Return the (X, Y) coordinate for the center point of the cell that contains the specified text.  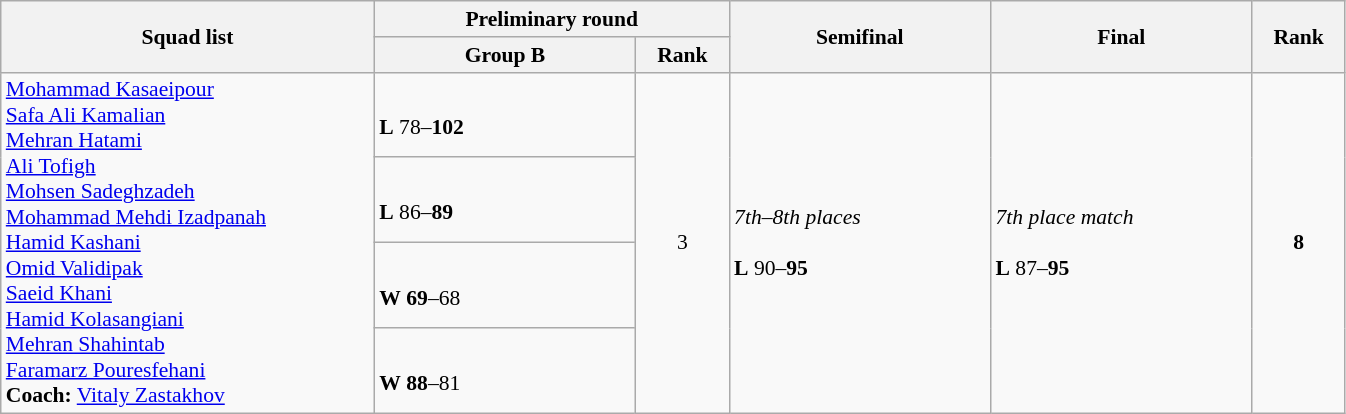
L 78–102 (504, 114)
W 69–68 (504, 286)
Semifinal (860, 36)
8 (1298, 243)
Squad list (188, 36)
7th place matchL 87–95 (1120, 243)
Group B (504, 55)
W 88–81 (504, 372)
Final (1120, 36)
3 (682, 243)
7th–8th placesL 90–95 (860, 243)
L 86–89 (504, 200)
Preliminary round (552, 19)
